Provide the (x, y) coordinate of the cell's center where the given text is located.  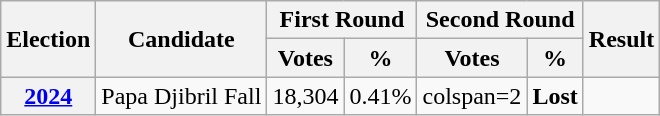
colspan=2 (472, 96)
Result (621, 39)
Election (48, 39)
Papa Djibril Fall (182, 96)
18,304 (306, 96)
First Round (342, 20)
2024 (48, 96)
Candidate (182, 39)
0.41% (380, 96)
Second Round (500, 20)
Lost (555, 96)
